Determine the [x, y] coordinate at the center of the cell enclosing the given text.  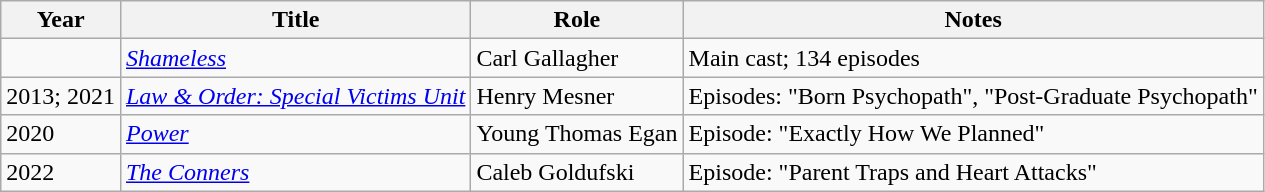
Henry Mesner [577, 96]
2022 [61, 172]
Notes [973, 20]
Episodes: "Born Psychopath", "Post-Graduate Psychopath" [973, 96]
Title [295, 20]
Year [61, 20]
Shameless [295, 58]
Law & Order: Special Victims Unit [295, 96]
Carl Gallagher [577, 58]
2020 [61, 134]
Episode: "Exactly How We Planned" [973, 134]
Caleb Goldufski [577, 172]
Episode: "Parent Traps and Heart Attacks" [973, 172]
2013; 2021 [61, 96]
Role [577, 20]
Main cast; 134 episodes [973, 58]
Power [295, 134]
The Conners [295, 172]
Young Thomas Egan [577, 134]
